For the text-containing cell, return its midpoint in [X, Y] coordinate format. 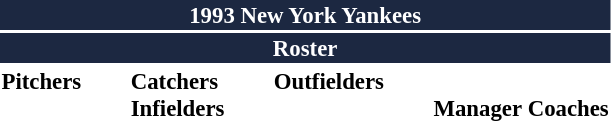
1993 New York Yankees [305, 15]
Roster [305, 48]
